Detect which cell encompasses the target text, then output its [x, y] center coordinate. 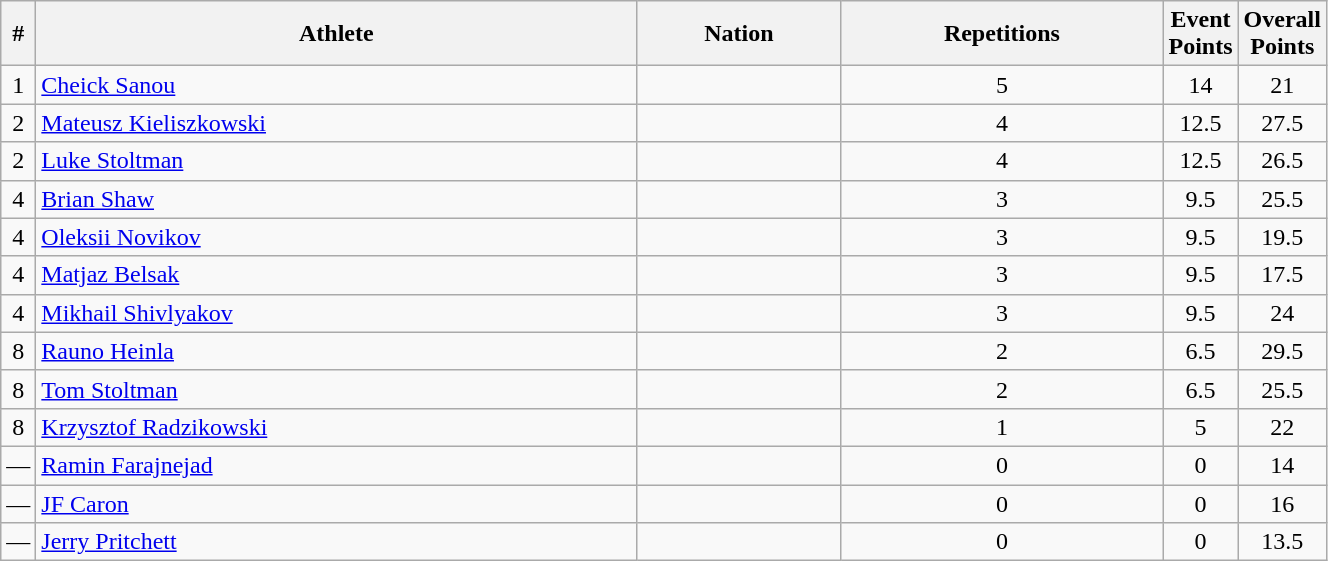
13.5 [1282, 542]
Event Points [1200, 34]
Rauno Heinla [336, 351]
Repetitions [1002, 34]
22 [1282, 427]
29.5 [1282, 351]
Mikhail Shivlyakov [336, 313]
Brian Shaw [336, 199]
27.5 [1282, 123]
Athlete [336, 34]
Nation [739, 34]
# [18, 34]
16 [1282, 503]
Matjaz Belsak [336, 275]
24 [1282, 313]
21 [1282, 85]
Krzysztof Radzikowski [336, 427]
26.5 [1282, 161]
Luke Stoltman [336, 161]
Jerry Pritchett [336, 542]
Tom Stoltman [336, 389]
Ramin Farajnejad [336, 465]
Oleksii Novikov [336, 237]
JF Caron [336, 503]
Cheick Sanou [336, 85]
Overall Points [1282, 34]
19.5 [1282, 237]
17.5 [1282, 275]
Mateusz Kieliszkowski [336, 123]
